For the text-containing cell, return its midpoint in (X, Y) coordinate format. 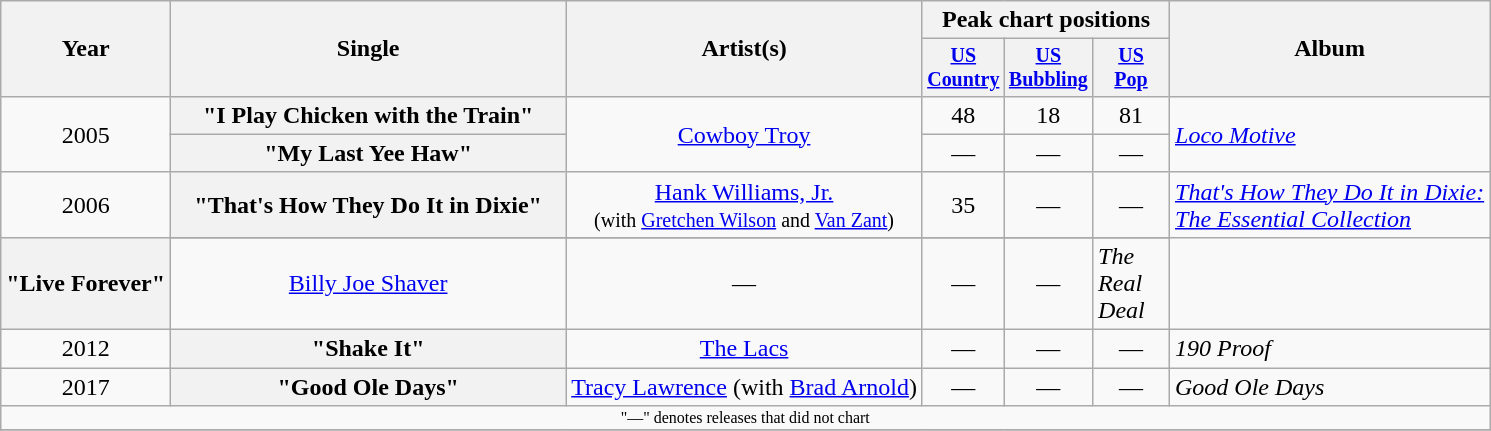
"—" denotes releases that did not chart (746, 418)
81 (1132, 115)
2012 (86, 349)
"Shake It" (368, 349)
Peak chart positions (1046, 20)
48 (963, 115)
Single (368, 49)
"Live Forever" (86, 283)
That's How They Do It in Dixie:The Essential Collection (1330, 204)
US Country (963, 68)
Hank Williams, Jr.(with Gretchen Wilson and Van Zant) (744, 204)
"Good Ole Days" (368, 387)
2005 (86, 134)
Tracy Lawrence (with Brad Arnold) (744, 387)
US Bubbling (1048, 68)
Good Ole Days (1330, 387)
Billy Joe Shaver (368, 283)
Artist(s) (744, 49)
USPop (1132, 68)
Album (1330, 49)
35 (963, 204)
2006 (86, 204)
Cowboy Troy (744, 134)
18 (1048, 115)
Loco Motive (1330, 134)
"That's How They Do It in Dixie" (368, 204)
Year (86, 49)
"I Play Chicken with the Train" (368, 115)
2017 (86, 387)
The Lacs (744, 349)
The Real Deal (1132, 283)
"My Last Yee Haw" (368, 153)
190 Proof (1330, 349)
